Locate the cell with the specified text and output its (X, Y) center coordinate. 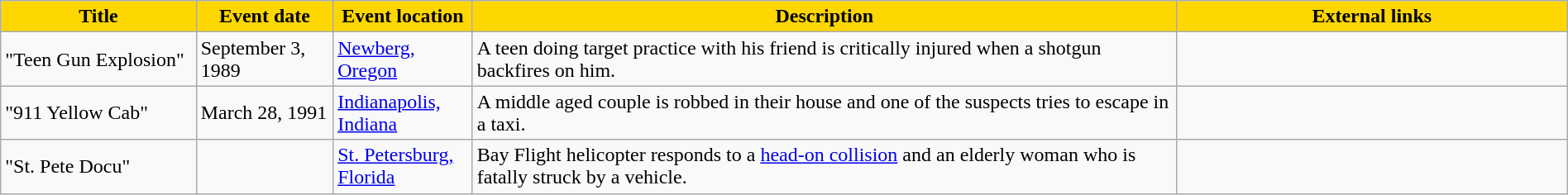
Bay Flight helicopter responds to a head-on collision and an elderly woman who is fatally struck by a vehicle. (824, 167)
Event location (404, 17)
Newberg, Oregon (404, 59)
Description (824, 17)
March 28, 1991 (265, 112)
Indianapolis, Indiana (404, 112)
St. Petersburg, Florida (404, 167)
"911 Yellow Cab" (98, 112)
September 3, 1989 (265, 59)
External links (1371, 17)
A middle aged couple is robbed in their house and one of the suspects tries to escape in a taxi. (824, 112)
"St. Pete Docu" (98, 167)
Title (98, 17)
A teen doing target practice with his friend is critically injured when a shotgun backfires on him. (824, 59)
Event date (265, 17)
"Teen Gun Explosion" (98, 59)
